Detect which cell encompasses the target text, then output its [X, Y] center coordinate. 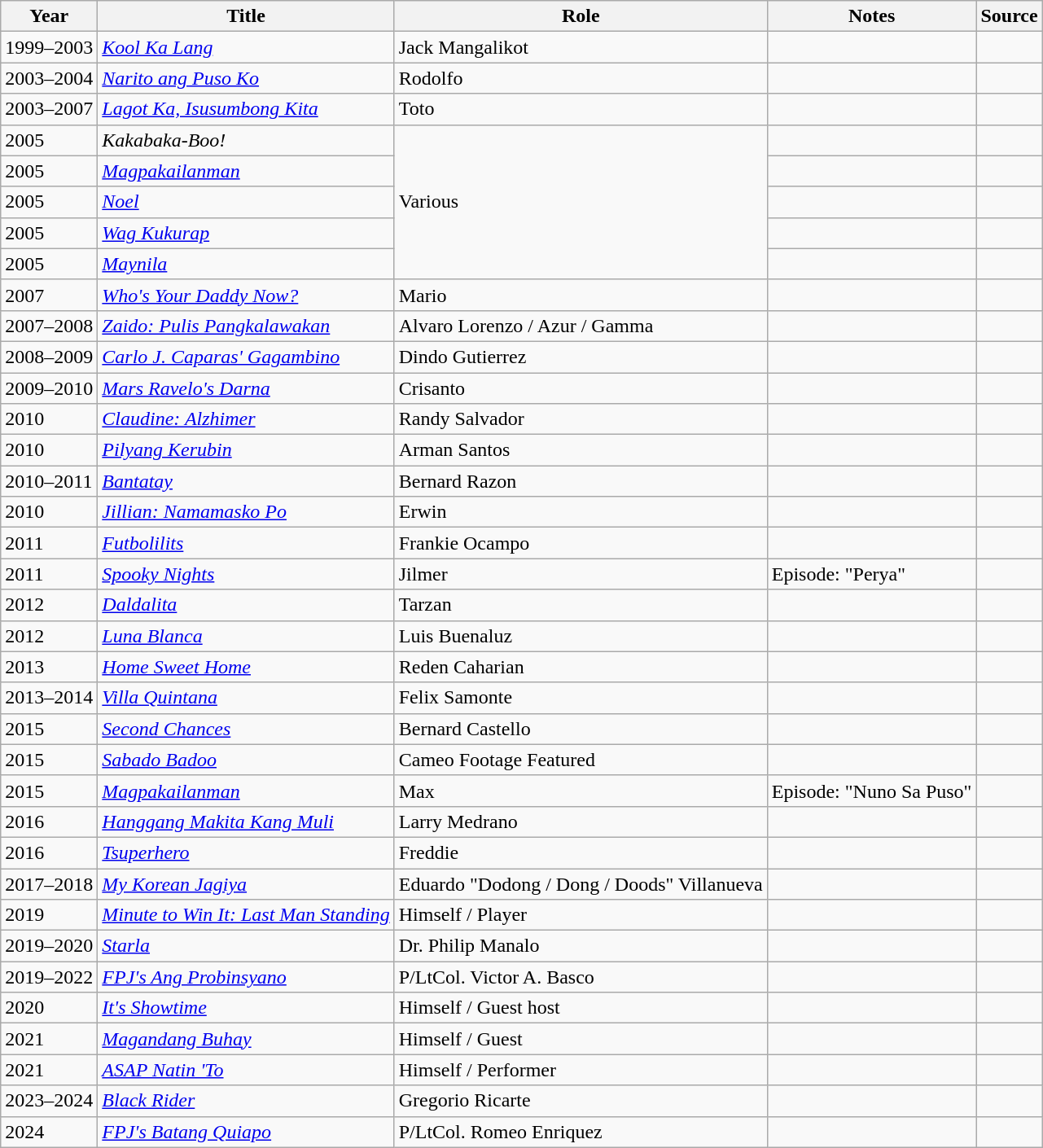
2019 [49, 915]
Black Rider [246, 1101]
2007–2008 [49, 326]
Noel [246, 202]
2003–2004 [49, 78]
Jilmer [581, 574]
Luis Buenaluz [581, 636]
Bernard Castello [581, 729]
2017–2018 [49, 883]
FPJ's Batang Quiapo [246, 1132]
It's Showtime [246, 1008]
Gregorio Ricarte [581, 1101]
FPJ's Ang Probinsyano [246, 977]
2019–2020 [49, 946]
2009–2010 [49, 388]
Lagot Ka, Isusumbong Kita [246, 109]
Erwin [581, 512]
Felix Samonte [581, 698]
Arman Santos [581, 450]
Crisanto [581, 388]
Who's Your Daddy Now? [246, 295]
ASAP Natin 'To [246, 1070]
Himself / Guest [581, 1039]
Wag Kukurap [246, 233]
Eduardo "Dodong / Dong / Doods" Villanueva [581, 883]
2013 [49, 667]
Notes [871, 16]
Villa Quintana [246, 698]
Randy Salvador [581, 419]
Tarzan [581, 605]
Magandang Buhay [246, 1039]
Second Chances [246, 729]
Daldalita [246, 605]
Cameo Footage Featured [581, 760]
Reden Caharian [581, 667]
Jack Mangalikot [581, 47]
Frankie Ocampo [581, 543]
Rodolfo [581, 78]
Role [581, 16]
Claudine: Alzhimer [246, 419]
2020 [49, 1008]
Sabado Badoo [246, 760]
2008–2009 [49, 357]
Zaido: Pulis Pangkalawakan [246, 326]
Narito ang Puso Ko [246, 78]
Freddie [581, 852]
Himself / Guest host [581, 1008]
Kakabaka-Boo! [246, 140]
2007 [49, 295]
Tsuperhero [246, 852]
1999–2003 [49, 47]
Bernard Razon [581, 481]
Himself / Player [581, 915]
2023–2024 [49, 1101]
Luna Blanca [246, 636]
Larry Medrano [581, 822]
Source [1010, 16]
2013–2014 [49, 698]
Kool Ka Lang [246, 47]
Starla [246, 946]
Bantatay [246, 481]
Himself / Performer [581, 1070]
Episode: "Nuno Sa Puso" [871, 791]
Max [581, 791]
Futbolilits [246, 543]
Spooky Nights [246, 574]
Minute to Win It: Last Man Standing [246, 915]
2019–2022 [49, 977]
Dr. Philip Manalo [581, 946]
2003–2007 [49, 109]
2010–2011 [49, 481]
P/LtCol. Victor A. Basco [581, 977]
Jillian: Namamasko Po [246, 512]
Pilyang Kerubin [246, 450]
Carlo J. Caparas' Gagambino [246, 357]
Mario [581, 295]
Year [49, 16]
Episode: "Perya" [871, 574]
P/LtCol. Romeo Enriquez [581, 1132]
Toto [581, 109]
Alvaro Lorenzo / Azur / Gamma [581, 326]
Various [581, 202]
Title [246, 16]
Maynila [246, 264]
Mars Ravelo's Darna [246, 388]
Dindo Gutierrez [581, 357]
2024 [49, 1132]
My Korean Jagiya [246, 883]
Hanggang Makita Kang Muli [246, 822]
Home Sweet Home [246, 667]
